Return (x, y) of the center of cell containing provided text 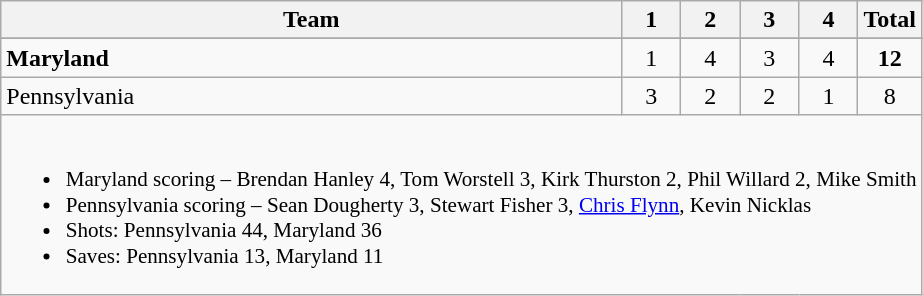
Total (890, 20)
8 (890, 96)
Team (312, 20)
Maryland (312, 58)
12 (890, 58)
Pennsylvania (312, 96)
